Extract the (X, Y) coordinate from the center of the cell holding the provided text.  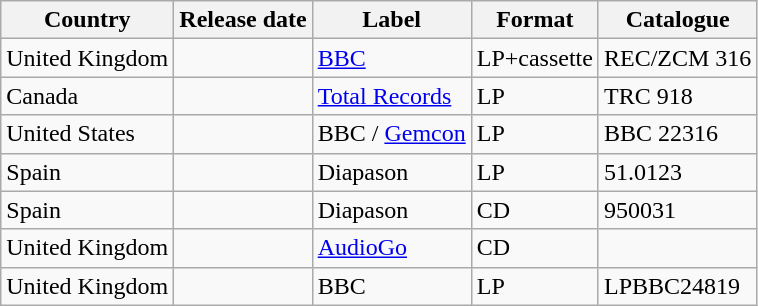
51.0123 (677, 172)
BBC / Gemcon (392, 134)
Catalogue (677, 20)
Format (534, 20)
Release date (243, 20)
950031 (677, 210)
Canada (88, 96)
LP+cassette (534, 58)
BBC 22316 (677, 134)
LPBBC24819 (677, 286)
REC/ZCM 316 (677, 58)
TRC 918 (677, 96)
AudioGo (392, 248)
United States (88, 134)
Total Records (392, 96)
Country (88, 20)
Label (392, 20)
